Return (X, Y) of the center of cell containing provided text 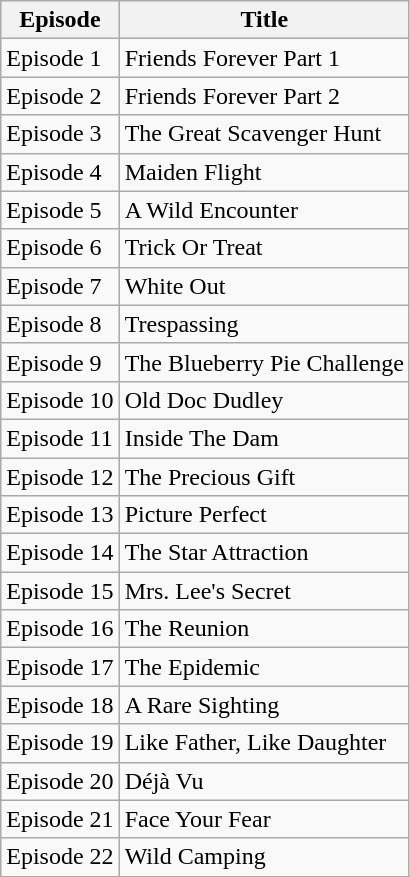
Face Your Fear (264, 819)
Episode 3 (60, 134)
Episode 21 (60, 819)
Trick Or Treat (264, 248)
Mrs. Lee's Secret (264, 591)
Episode 1 (60, 58)
A Rare Sighting (264, 705)
Episode 7 (60, 286)
Episode 2 (60, 96)
Old Doc Dudley (264, 400)
The Epidemic (264, 667)
Picture Perfect (264, 515)
Episode 20 (60, 781)
Wild Camping (264, 857)
A Wild Encounter (264, 210)
Episode 11 (60, 438)
Episode 15 (60, 591)
Episode 9 (60, 362)
Episode 8 (60, 324)
The Great Scavenger Hunt (264, 134)
Episode 18 (60, 705)
Episode 10 (60, 400)
Episode (60, 20)
Episode 22 (60, 857)
Episode 19 (60, 743)
Like Father, Like Daughter (264, 743)
Episode 4 (60, 172)
Episode 17 (60, 667)
Episode 12 (60, 477)
The Star Attraction (264, 553)
Inside The Dam (264, 438)
The Reunion (264, 629)
Episode 6 (60, 248)
Friends Forever Part 2 (264, 96)
White Out (264, 286)
Friends Forever Part 1 (264, 58)
The Precious Gift (264, 477)
Episode 14 (60, 553)
Trespassing (264, 324)
Déjà Vu (264, 781)
Episode 16 (60, 629)
Title (264, 20)
Maiden Flight (264, 172)
Episode 13 (60, 515)
Episode 5 (60, 210)
The Blueberry Pie Challenge (264, 362)
